Output the [X, Y] coordinate of the center of the cell containing the given text.  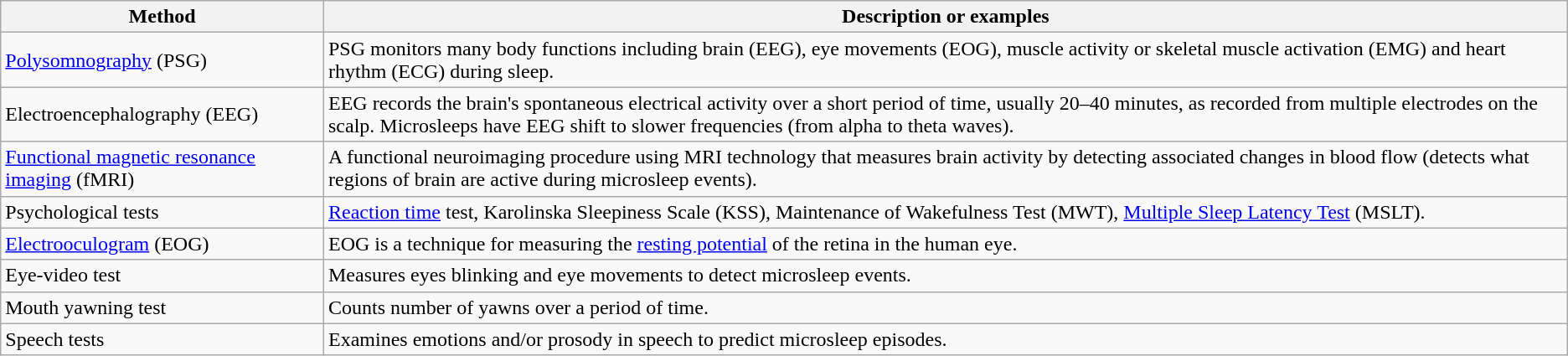
Functional magnetic resonance imaging (fMRI) [162, 169]
Examines emotions and/or prosody in speech to predict microsleep episodes. [945, 339]
Electrooculogram (EOG) [162, 244]
Psychological tests [162, 212]
Measures eyes blinking and eye movements to detect microsleep events. [945, 276]
Eye-video test [162, 276]
Method [162, 17]
Counts number of yawns over a period of time. [945, 307]
Description or examples [945, 17]
Electroencephalography (EEG) [162, 114]
EOG is a technique for measuring the resting potential of the retina in the human eye. [945, 244]
Mouth yawning test [162, 307]
Polysomnography (PSG) [162, 60]
Reaction time test, Karolinska Sleepiness Scale (KSS), Maintenance of Wakefulness Test (MWT), Multiple Sleep Latency Test (MSLT). [945, 212]
Speech tests [162, 339]
